Locate the cell with the specified text and output its [X, Y] center coordinate. 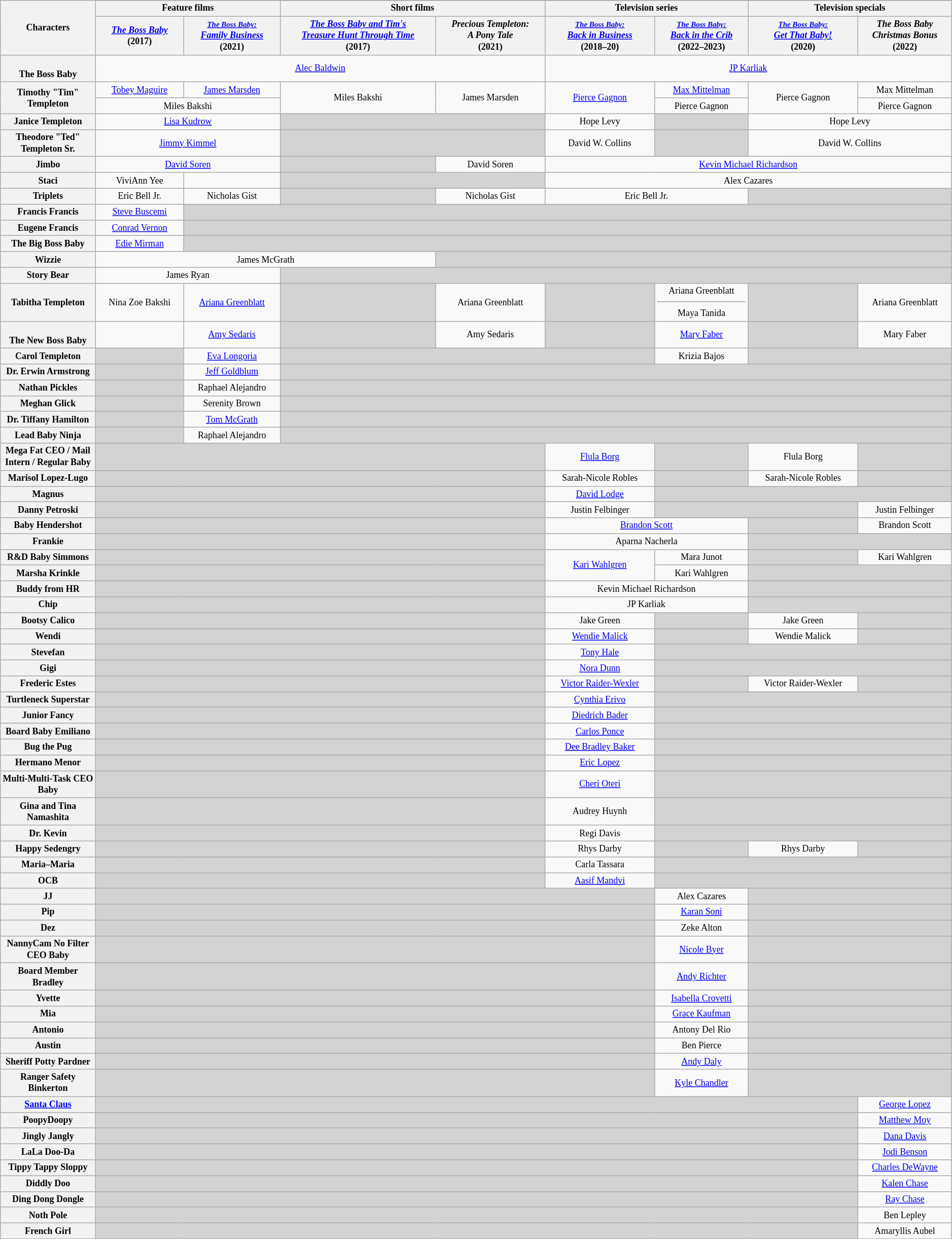
The Boss BabyChristmas Bonus(2022) [905, 36]
Triplets [48, 196]
Multi-Multi-Task CEO Baby [48, 785]
The Boss Baby:Get That Baby!(2020) [803, 36]
Frankie [48, 542]
Jimmy Kimmel [188, 143]
R&D Baby Simmons [48, 557]
Wendi [48, 636]
Pip [48, 912]
Karan Soni [701, 912]
Krizia Bajos [701, 356]
George Lopez [905, 1105]
Board Member Bradley [48, 977]
Ariana GreenblattMaya Tanida [701, 302]
Tobey Maguire [139, 90]
The Boss Baby:Family Business(2021) [232, 36]
Dr. Tiffany Hamilton [48, 419]
Short films [412, 8]
Baby Hendershot [48, 525]
JJ [48, 897]
Nicole Byer [701, 949]
Theodore "Ted" Templeton Sr. [48, 143]
OCB [48, 880]
Precious Templeton:A Pony Tale(2021) [490, 36]
Chip [48, 605]
Nathan Pickles [48, 387]
Lisa Kudrow [188, 122]
Diedrich Bader [600, 715]
Danny Petroski [48, 510]
Junior Fancy [48, 715]
The Big Boss Baby [48, 243]
James Ryan [188, 275]
Jodi Benson [905, 1152]
Santa Claus [48, 1105]
Ranger Safety Binkerton [48, 1083]
David Lodge [600, 494]
James McGrath [266, 260]
Eugene Francis [48, 228]
LaLa Doo-Da [48, 1152]
Mega Fat CEO / Mail Intern / Regular Baby [48, 457]
Austin [48, 1046]
Antony Del Rio [701, 1030]
Stevefan [48, 652]
Story Bear [48, 275]
Edie Mirman [139, 243]
Isabella Crovetti [701, 998]
Yvette [48, 998]
Lead Baby Ninja [48, 435]
Bootsy Calico [48, 621]
Dee Bradley Baker [600, 747]
Staci [48, 181]
Tabitha Templeton [48, 302]
Gina and Tina Namashita [48, 811]
Feature films [188, 8]
Ben Lepley [905, 1215]
Cheri Oteri [600, 785]
Jeff Goldblum [232, 372]
Television series [646, 8]
Eva Longoria [232, 356]
Aparna Nacherla [646, 542]
Aasif Mandvi [600, 880]
Antonio [48, 1030]
Janice Templeton [48, 122]
Television specials [850, 8]
Turtleneck Superstar [48, 700]
Sheriff Potty Pardner [48, 1061]
Jingly Jangly [48, 1136]
Andy Daly [701, 1061]
Audrey Huynh [600, 811]
The Boss Baby [48, 68]
Cynthia Erivo [600, 700]
French Girl [48, 1230]
Nina Zoe Bakshi [139, 302]
The New Boss Baby [48, 335]
The Boss Baby: Back in the Crib(2022–2023) [701, 36]
Timothy "Tim" Templeton [48, 98]
Dez [48, 928]
Kyle Chandler [701, 1083]
Noth Pole [48, 1215]
Tom McGrath [232, 419]
Hermano Menor [48, 763]
Carla Tassara [600, 864]
Tippy Tappy Sloppy [48, 1167]
The Boss Baby: Back in Business(2018–20) [600, 36]
Regi Davis [600, 833]
Tony Hale [600, 652]
Diddly Doo [48, 1184]
Conrad Vernon [139, 228]
Meghan Glick [48, 404]
Dana Davis [905, 1136]
Buddy from HR [48, 589]
Maria–Maria [48, 864]
Mia [48, 1014]
The Boss Baby and Tim'sTreasure Hunt Through Time(2017) [358, 36]
Wizzie [48, 260]
Characters [48, 27]
Matthew Moy [905, 1120]
Ben Pierce [701, 1046]
Ray Chase [905, 1199]
Dr. Erwin Armstrong [48, 372]
Alec Baldwin [320, 68]
Bug the Pug [48, 747]
The Boss Baby(2017) [139, 36]
Eric Lopez [600, 763]
Mara Junot [701, 557]
Gigi [48, 667]
Dr. Kevin [48, 833]
Nora Dunn [600, 667]
ViviAnn Yee [139, 181]
Magnus [48, 494]
Marsha Krinkle [48, 573]
NannyCam No Filter CEO Baby [48, 949]
Marisol Lopez-Lugo [48, 478]
Andy Richter [701, 977]
Board Baby Emiliano [48, 731]
Kalen Chase [905, 1184]
Carlos Ponce [600, 731]
Francis Francis [48, 212]
Carol Templeton [48, 356]
Jimbo [48, 164]
Grace Kaufman [701, 1014]
PoopyDoopy [48, 1120]
Zeke Alton [701, 928]
Amaryllis Aubel [905, 1230]
Serenity Brown [232, 404]
Steve Buscemi [139, 212]
Frederic Estes [48, 684]
Charles DeWayne [905, 1167]
Happy Sedengry [48, 849]
Ding Dong Dongle [48, 1199]
